Determine the (X, Y) coordinate at the center of the cell enclosing the given text.  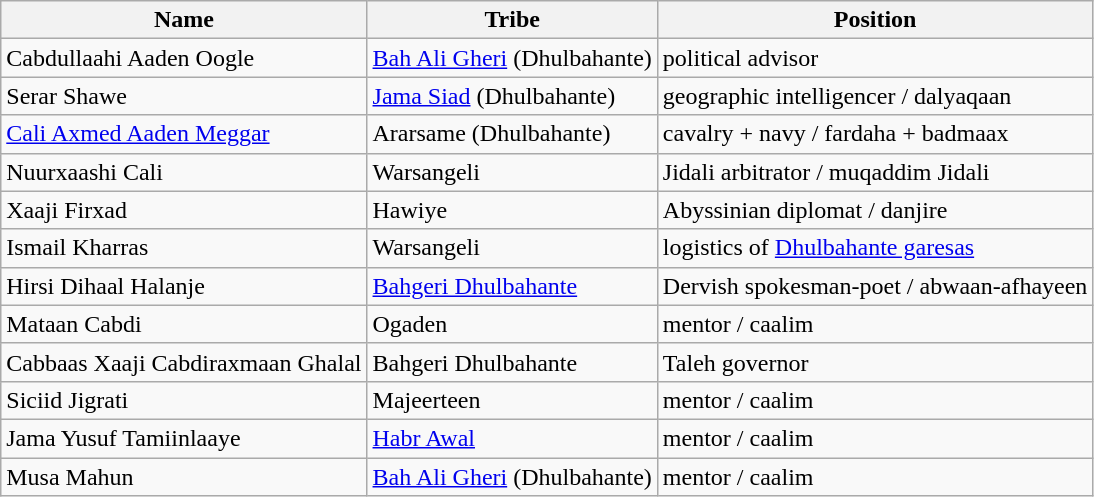
logistics of Dhulbahante garesas (875, 248)
Cali Axmed Aaden Meggar (184, 134)
Abyssinian diplomat / danjire (875, 210)
Cabbaas Xaaji Cabdiraxmaan Ghalal (184, 362)
Taleh governor (875, 362)
Habr Awal (512, 438)
Hirsi Dihaal Halanje (184, 286)
Hawiye (512, 210)
Siciid Jigrati (184, 400)
geographic intelligencer / dalyaqaan (875, 96)
Mataan Cabdi (184, 324)
Serar Shawe (184, 96)
political advisor (875, 58)
Cabdullaahi Aaden Oogle (184, 58)
Name (184, 20)
Ogaden (512, 324)
Tribe (512, 20)
Nuurxaashi Cali (184, 172)
cavalry + navy / fardaha + badmaax (875, 134)
Dervish spokesman-poet / abwaan-afhayeen (875, 286)
Position (875, 20)
Xaaji Firxad (184, 210)
Jama Siad (Dhulbahante) (512, 96)
Jidali arbitrator / muqaddim Jidali (875, 172)
Majeerteen (512, 400)
Musa Mahun (184, 477)
Ismail Kharras (184, 248)
Jama Yusuf Tamiinlaaye (184, 438)
Ararsame (Dhulbahante) (512, 134)
